Search for the cell housing the specified text and yield its (X, Y) center coordinate. 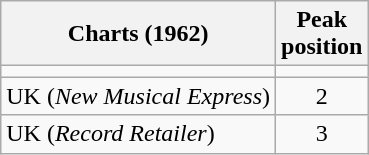
UK (New Musical Express) (138, 96)
Charts (1962) (138, 34)
3 (322, 134)
UK (Record Retailer) (138, 134)
Peakposition (322, 34)
2 (322, 96)
